Determine the (X, Y) coordinate at the center of the cell enclosing the given text.  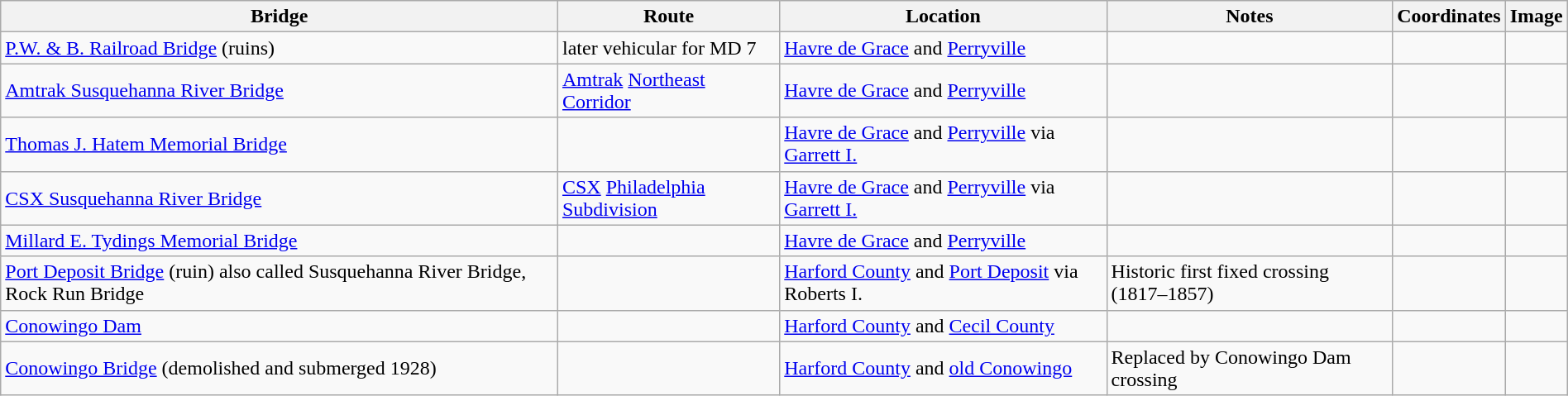
Harford County and old Conowingo (943, 369)
Conowingo Dam (280, 326)
CSX Philadelphia Subdivision (668, 198)
Millard E. Tydings Memorial Bridge (280, 241)
Location (943, 17)
Harford County and Cecil County (943, 326)
Port Deposit Bridge (ruin) also called Susquehanna River Bridge, Rock Run Bridge (280, 283)
Notes (1250, 17)
Conowingo Bridge (demolished and submerged 1928) (280, 369)
Amtrak Northeast Corridor (668, 91)
CSX Susquehanna River Bridge (280, 198)
P.W. & B. Railroad Bridge (ruins) (280, 48)
Replaced by Conowingo Dam crossing (1250, 369)
Amtrak Susquehanna River Bridge (280, 91)
Harford County and Port Deposit via Roberts I. (943, 283)
Route (668, 17)
later vehicular for MD 7 (668, 48)
Image (1537, 17)
Bridge (280, 17)
Coordinates (1449, 17)
Thomas J. Hatem Memorial Bridge (280, 144)
Historic first fixed crossing (1817–1857) (1250, 283)
